Identify which cell holds the provided text, then report its [X, Y] central coordinate. 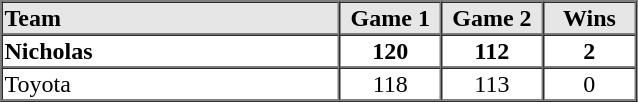
112 [492, 50]
2 [590, 50]
120 [390, 50]
Wins [590, 18]
Game 1 [390, 18]
Game 2 [492, 18]
113 [492, 84]
Toyota [171, 84]
Nicholas [171, 50]
118 [390, 84]
Team [171, 18]
0 [590, 84]
